Detect which cell encompasses the target text, then output its (x, y) center coordinate. 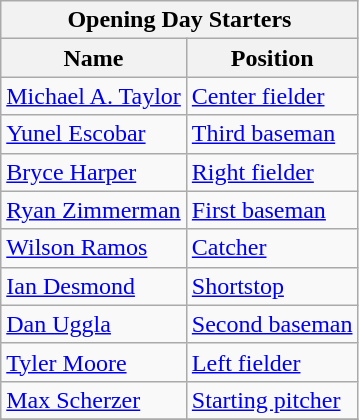
Shortstop (272, 286)
Tyler Moore (94, 362)
Center fielder (272, 96)
Dan Uggla (94, 324)
Position (272, 58)
Max Scherzer (94, 400)
Ryan Zimmerman (94, 210)
Second baseman (272, 324)
Catcher (272, 248)
Wilson Ramos (94, 248)
Right fielder (272, 172)
Name (94, 58)
Starting pitcher (272, 400)
Left fielder (272, 362)
Michael A. Taylor (94, 96)
First baseman (272, 210)
Ian Desmond (94, 286)
Opening Day Starters (180, 20)
Bryce Harper (94, 172)
Yunel Escobar (94, 134)
Third baseman (272, 134)
